Return the [X, Y] coordinate for the center point of the cell that contains the specified text.  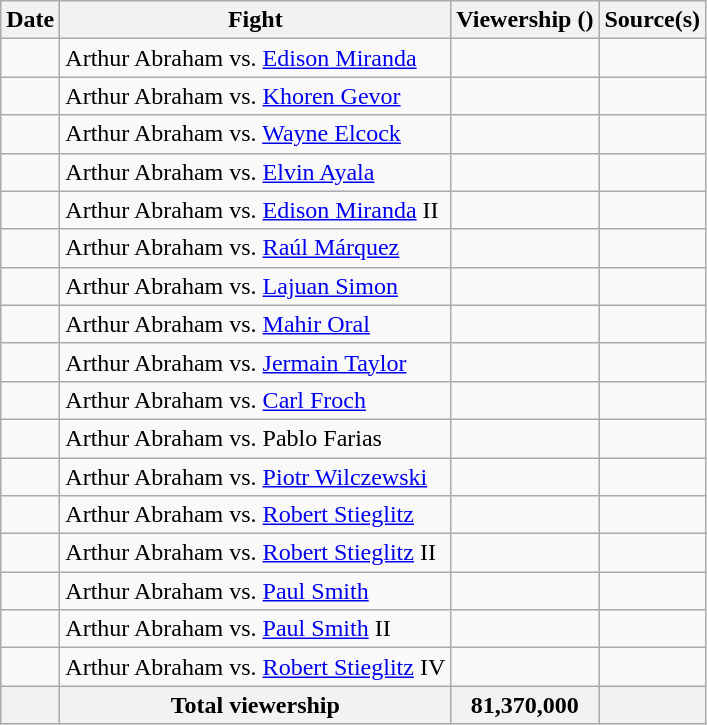
Arthur Abraham vs. Robert Stieglitz IV [256, 667]
Arthur Abraham vs. Robert Stieglitz II [256, 553]
Date [30, 20]
Arthur Abraham vs. Paul Smith [256, 591]
Arthur Abraham vs. Mahir Oral [256, 324]
Arthur Abraham vs. Pablo Farias [256, 438]
Source(s) [652, 20]
Arthur Abraham vs. Robert Stieglitz [256, 515]
Arthur Abraham vs. Piotr Wilczewski [256, 477]
Arthur Abraham vs. Jermain Taylor [256, 362]
Arthur Abraham vs. Carl Froch [256, 400]
Arthur Abraham vs. Paul Smith II [256, 629]
Fight [256, 20]
Arthur Abraham vs. Lajuan Simon [256, 286]
Arthur Abraham vs. Wayne Elcock [256, 134]
Arthur Abraham vs. Edison Miranda [256, 58]
Arthur Abraham vs. Raúl Márquez [256, 248]
Total viewership [256, 705]
Viewership () [525, 20]
Arthur Abraham vs. Edison Miranda II [256, 210]
Arthur Abraham vs. Elvin Ayala [256, 172]
81,370,000 [525, 705]
Arthur Abraham vs. Khoren Gevor [256, 96]
